Locate the cell with the specified text and output its (x, y) center coordinate. 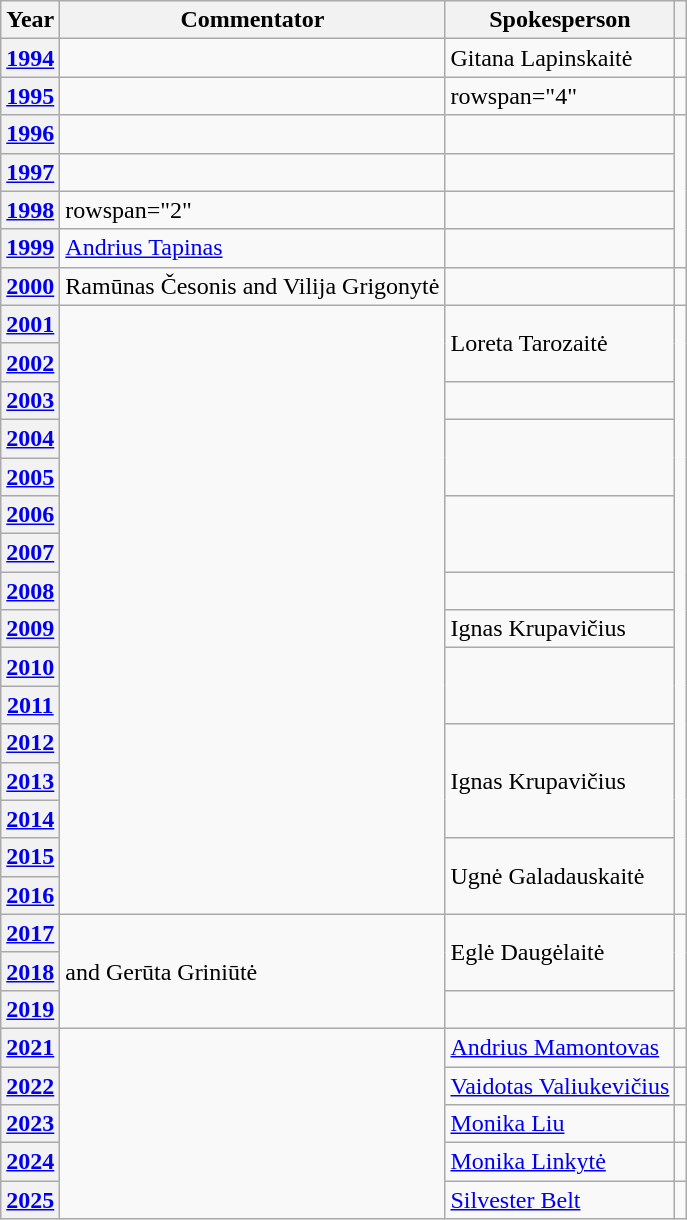
2002 (30, 362)
2021 (30, 1047)
2012 (30, 743)
2025 (30, 1200)
1998 (30, 210)
2014 (30, 819)
1994 (30, 58)
2018 (30, 971)
Vaidotas Valiukevičius (560, 1085)
Monika Liu (560, 1124)
1995 (30, 96)
Commentator (252, 20)
Loreta Tarozaitė (560, 343)
2022 (30, 1085)
2005 (30, 477)
2019 (30, 1009)
2006 (30, 515)
Monika Linkytė (560, 1162)
Silvester Belt (560, 1200)
rowspan="2" (252, 210)
Ramūnas Česonis and Vilija Grigonytė (252, 286)
Spokesperson (560, 20)
1996 (30, 134)
2024 (30, 1162)
2010 (30, 667)
2007 (30, 553)
1999 (30, 248)
2013 (30, 781)
1997 (30, 172)
2004 (30, 438)
2017 (30, 933)
Andrius Mamontovas (560, 1047)
Gitana Lapinskaitė (560, 58)
2016 (30, 895)
Year (30, 20)
2011 (30, 705)
2008 (30, 591)
rowspan="4" (560, 96)
Andrius Tapinas (252, 248)
2009 (30, 629)
2001 (30, 324)
Eglė Daugėlaitė (560, 952)
2023 (30, 1124)
2003 (30, 400)
2000 (30, 286)
2015 (30, 857)
and Gerūta Griniūtė (252, 971)
Ugnė Galadauskaitė (560, 876)
